Return the [X, Y] coordinate for the center point of the cell that contains the specified text.  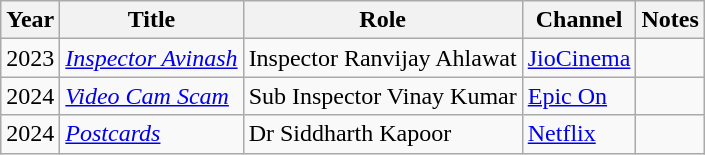
JioCinema [579, 58]
Notes [670, 20]
Role [382, 20]
Channel [579, 20]
Inspector Avinash [152, 58]
2023 [30, 58]
Dr Siddharth Kapoor [382, 134]
Title [152, 20]
Epic On [579, 96]
Year [30, 20]
Netflix [579, 134]
Sub Inspector Vinay Kumar [382, 96]
Video Cam Scam [152, 96]
Postcards [152, 134]
Inspector Ranvijay Ahlawat [382, 58]
